Return the [X, Y] coordinate for the center point of the cell that contains the specified text.  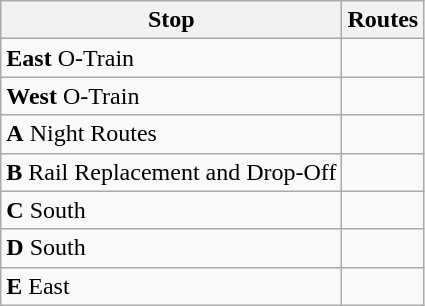
B Rail Replacement and Drop-Off [172, 172]
East O-Train [172, 58]
E East [172, 286]
West O-Train [172, 96]
D South [172, 248]
C South [172, 210]
Routes [383, 20]
Stop [172, 20]
A Night Routes [172, 134]
